Return (X, Y) of the center of cell containing provided text 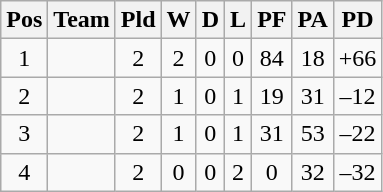
D (210, 20)
Team (82, 20)
32 (312, 172)
19 (272, 96)
–12 (358, 96)
–22 (358, 134)
Pos (24, 20)
18 (312, 58)
Pld (138, 20)
3 (24, 134)
4 (24, 172)
PD (358, 20)
84 (272, 58)
+66 (358, 58)
53 (312, 134)
PA (312, 20)
–32 (358, 172)
W (178, 20)
L (238, 20)
PF (272, 20)
